Determine the [X, Y] coordinate at the center of the cell enclosing the given text.  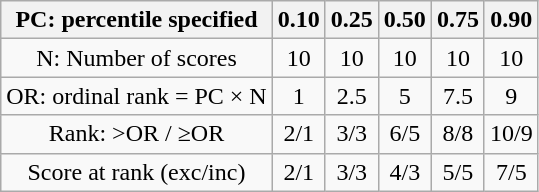
5/5 [458, 172]
1 [298, 96]
Score at rank (exc/inc) [136, 172]
PC: percentile specified [136, 20]
5 [404, 96]
6/5 [404, 134]
2.5 [352, 96]
0.90 [511, 20]
8/8 [458, 134]
4/3 [404, 172]
N: Number of scores [136, 58]
0.75 [458, 20]
7/5 [511, 172]
OR: ordinal rank = PC × N [136, 96]
0.25 [352, 20]
9 [511, 96]
7.5 [458, 96]
0.10 [298, 20]
10/9 [511, 134]
Rank: >OR / ≥OR [136, 134]
0.50 [404, 20]
